Provide the [x, y] coordinate of the cell's center where the given text is located.  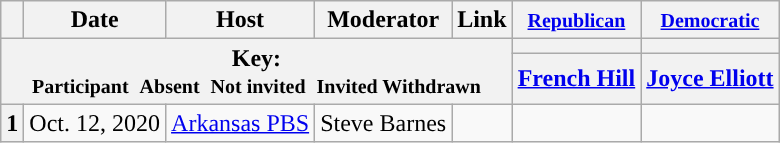
Democratic [710, 20]
Host [240, 20]
1 [12, 123]
Link [482, 20]
Moderator [384, 20]
French Hill [576, 78]
Steve Barnes [384, 123]
Republican [576, 20]
Key: Participant Absent Not invited Invited Withdrawn [256, 72]
Date [95, 20]
Arkansas PBS [240, 123]
Oct. 12, 2020 [95, 123]
Joyce Elliott [710, 78]
